Return the (x, y) coordinate for the center point of the cell that contains the specified text.  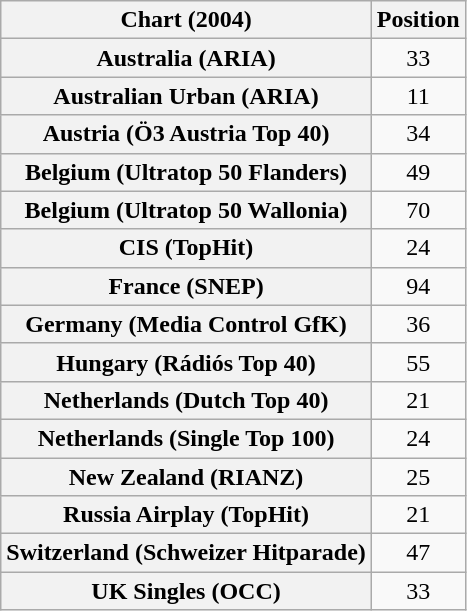
Position (418, 20)
Switzerland (Schweizer Hitparade) (186, 553)
Australia (ARIA) (186, 58)
Hungary (Rádiós Top 40) (186, 362)
Netherlands (Single Top 100) (186, 438)
34 (418, 134)
Netherlands (Dutch Top 40) (186, 400)
Russia Airplay (TopHit) (186, 515)
France (SNEP) (186, 286)
Germany (Media Control GfK) (186, 324)
UK Singles (OCC) (186, 591)
Belgium (Ultratop 50 Wallonia) (186, 210)
Australian Urban (ARIA) (186, 96)
CIS (TopHit) (186, 248)
55 (418, 362)
Chart (2004) (186, 20)
Belgium (Ultratop 50 Flanders) (186, 172)
47 (418, 553)
94 (418, 286)
New Zealand (RIANZ) (186, 477)
70 (418, 210)
Austria (Ö3 Austria Top 40) (186, 134)
36 (418, 324)
49 (418, 172)
11 (418, 96)
25 (418, 477)
